Find where the given text appears and provide that cell's center as [x, y] coordinate. 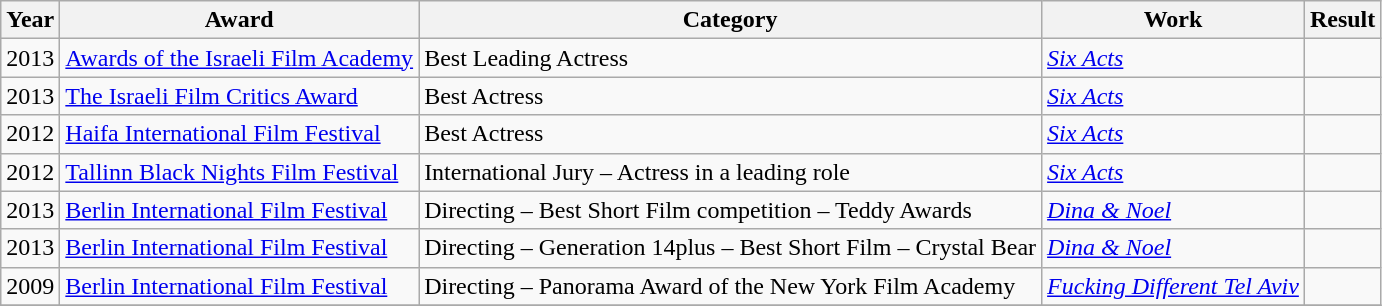
Year [30, 20]
Category [730, 20]
Haifa International Film Festival [240, 134]
Work [1174, 20]
The Israeli Film Critics Award [240, 96]
Directing – Generation 14plus – Best Short Film – Crystal Bear [730, 248]
Fucking Different Tel Aviv [1174, 286]
Tallinn Black Nights Film Festival [240, 172]
2009 [30, 286]
Awards of the Israeli Film Academy [240, 58]
Best Leading Actress [730, 58]
Award [240, 20]
International Jury – Actress in a leading role [730, 172]
Directing – Panorama Award of the New York Film Academy [730, 286]
Result [1342, 20]
Directing – Best Short Film competition – Teddy Awards [730, 210]
